Detect which cell encompasses the target text, then output its (x, y) center coordinate. 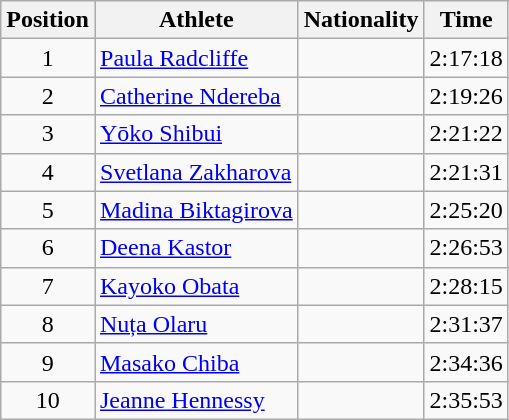
2:21:31 (466, 172)
Catherine Ndereba (196, 96)
Yōko Shibui (196, 134)
2:28:15 (466, 286)
Deena Kastor (196, 248)
2 (48, 96)
2:19:26 (466, 96)
Nuța Olaru (196, 324)
Athlete (196, 20)
Jeanne Hennessy (196, 400)
7 (48, 286)
6 (48, 248)
9 (48, 362)
Nationality (361, 20)
Masako Chiba (196, 362)
Paula Radcliffe (196, 58)
10 (48, 400)
2:31:37 (466, 324)
2:25:20 (466, 210)
1 (48, 58)
3 (48, 134)
Time (466, 20)
4 (48, 172)
Svetlana Zakharova (196, 172)
8 (48, 324)
2:34:36 (466, 362)
2:21:22 (466, 134)
Kayoko Obata (196, 286)
2:17:18 (466, 58)
Position (48, 20)
Madina Biktagirova (196, 210)
2:35:53 (466, 400)
5 (48, 210)
2:26:53 (466, 248)
